Return (x, y) of the center of cell containing provided text 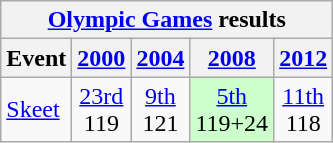
2000 (102, 58)
Event (36, 58)
2004 (160, 58)
9th121 (160, 110)
2008 (232, 58)
Olympic Games results (167, 20)
5th119+24 (232, 110)
23rd119 (102, 110)
11th118 (304, 110)
Skeet (36, 110)
2012 (304, 58)
